Detect which cell encompasses the target text, then output its (x, y) center coordinate. 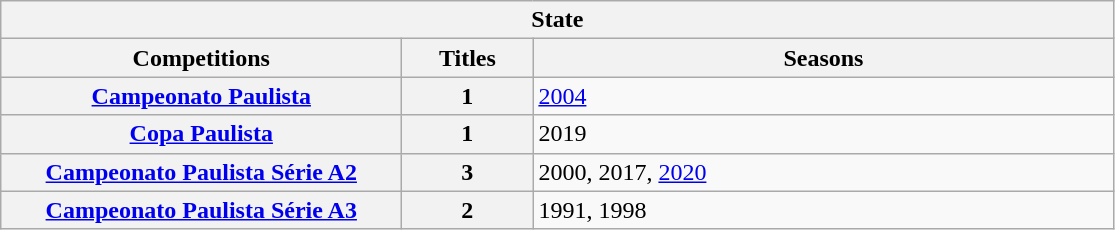
Competitions (202, 58)
2 (468, 210)
3 (468, 172)
Titles (468, 58)
Campeonato Paulista Série A3 (202, 210)
State (558, 20)
Copa Paulista (202, 134)
2019 (824, 134)
1991, 1998 (824, 210)
Campeonato Paulista (202, 96)
2004 (824, 96)
2000, 2017, 2020 (824, 172)
Campeonato Paulista Série A2 (202, 172)
Seasons (824, 58)
